For the text-containing cell, return its midpoint in (X, Y) coordinate format. 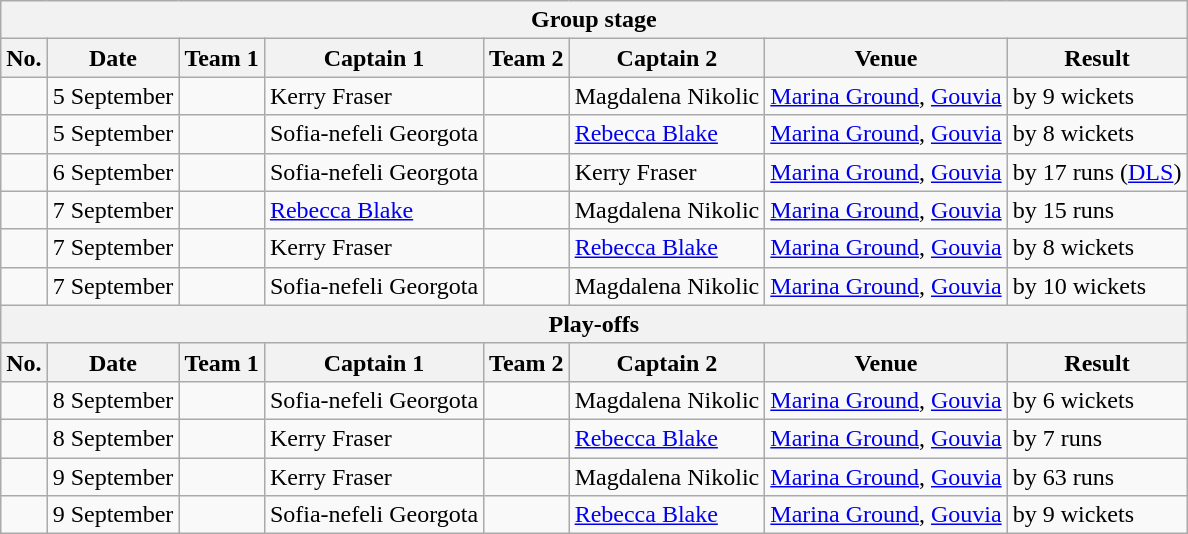
by 17 runs (DLS) (1097, 172)
Group stage (594, 20)
by 15 runs (1097, 210)
by 7 runs (1097, 438)
by 6 wickets (1097, 400)
6 September (113, 172)
by 63 runs (1097, 477)
by 10 wickets (1097, 286)
Play-offs (594, 324)
